Scan for the cell matching the given text and deliver its [X, Y] coordinate at center. 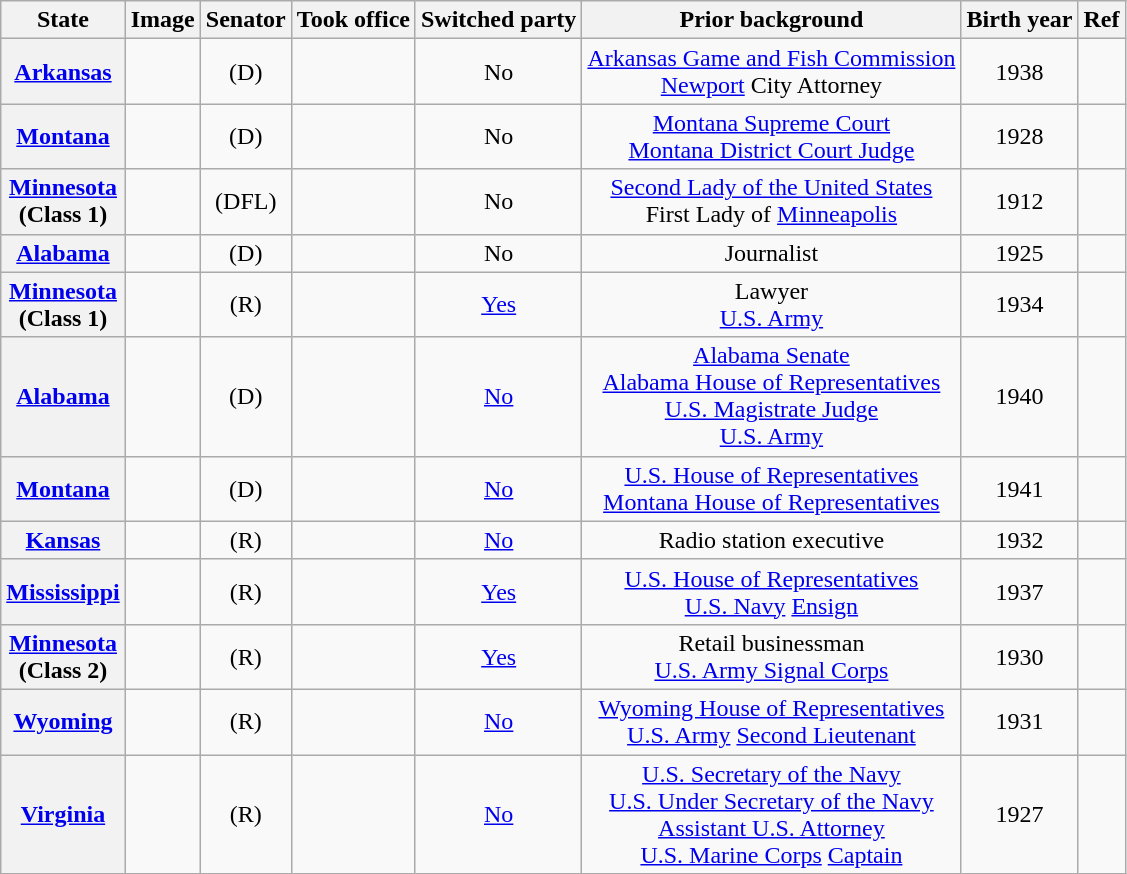
LawyerU.S. Army [772, 304]
Wyoming House of RepresentativesU.S. Army Second Lieutenant [772, 722]
Switched party [498, 20]
(DFL) [246, 202]
1912 [1020, 202]
Virginia [63, 814]
Birth year [1020, 20]
1932 [1020, 540]
Second Lady of the United StatesFirst Lady of Minneapolis [772, 202]
1928 [1020, 136]
Radio station executive [772, 540]
Senator [246, 20]
1925 [1020, 253]
Ref [1102, 20]
Arkansas [63, 72]
Alabama SenateAlabama House of RepresentativesU.S. Magistrate JudgeU.S. Army [772, 396]
Mississippi [63, 592]
Kansas [63, 540]
1941 [1020, 488]
Journalist [772, 253]
U.S. Secretary of the NavyU.S. Under Secretary of the NavyAssistant U.S. AttorneyU.S. Marine Corps Captain [772, 814]
1940 [1020, 396]
1938 [1020, 72]
Minnesota(Class 2) [63, 656]
1931 [1020, 722]
Montana Supreme CourtMontana District Court Judge [772, 136]
U.S. House of RepresentativesMontana House of Representatives [772, 488]
Image [162, 20]
1927 [1020, 814]
U.S. House of RepresentativesU.S. Navy Ensign [772, 592]
Retail businessmanU.S. Army Signal Corps [772, 656]
Took office [353, 20]
Prior background [772, 20]
1934 [1020, 304]
State [63, 20]
Wyoming [63, 722]
1937 [1020, 592]
1930 [1020, 656]
Arkansas Game and Fish CommissionNewport City Attorney [772, 72]
